Output the [x, y] coordinate of the center of the cell containing the given text.  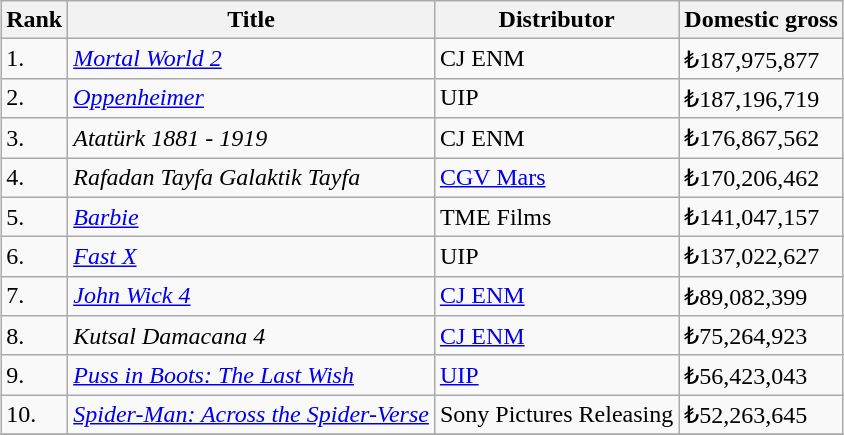
4. [34, 178]
₺137,022,627 [762, 257]
Kutsal Damacana 4 [252, 336]
₺187,196,719 [762, 98]
Domestic gross [762, 20]
₺89,082,399 [762, 296]
CGV Mars [556, 178]
₺176,867,562 [762, 138]
₺52,263,645 [762, 415]
8. [34, 336]
6. [34, 257]
₺187,975,877 [762, 59]
2. [34, 98]
Atatürk 1881 - 1919 [252, 138]
₺141,047,157 [762, 217]
5. [34, 217]
1. [34, 59]
₺75,264,923 [762, 336]
3. [34, 138]
Rank [34, 20]
Rafadan Tayfa Galaktik Tayfa [252, 178]
7. [34, 296]
TME Films [556, 217]
John Wick 4 [252, 296]
Title [252, 20]
₺170,206,462 [762, 178]
Spider-Man: Across the Spider-Verse [252, 415]
Distributor [556, 20]
10. [34, 415]
Barbie [252, 217]
₺56,423,043 [762, 375]
Puss in Boots: The Last Wish [252, 375]
9. [34, 375]
Mortal World 2 [252, 59]
Fast X [252, 257]
Oppenheimer [252, 98]
Sony Pictures Releasing [556, 415]
